From the cell containing the given text, extract its center point as (x, y) coordinate. 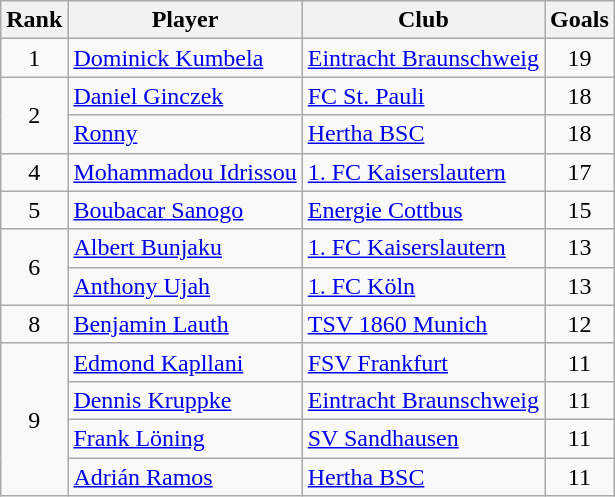
Goals (580, 20)
Player (185, 20)
12 (580, 324)
1 (34, 58)
9 (34, 419)
5 (34, 210)
Energie Cottbus (423, 210)
Albert Bunjaku (185, 248)
Anthony Ujah (185, 286)
6 (34, 267)
1. FC Köln (423, 286)
Edmond Kapllani (185, 362)
2 (34, 115)
Ronny (185, 134)
Adrián Ramos (185, 477)
Mohammadou Idrissou (185, 172)
17 (580, 172)
Dennis Kruppke (185, 400)
Dominick Kumbela (185, 58)
Club (423, 20)
TSV 1860 Munich (423, 324)
FSV Frankfurt (423, 362)
15 (580, 210)
FC St. Pauli (423, 96)
Daniel Ginczek (185, 96)
Boubacar Sanogo (185, 210)
Frank Löning (185, 438)
Benjamin Lauth (185, 324)
SV Sandhausen (423, 438)
4 (34, 172)
8 (34, 324)
19 (580, 58)
Rank (34, 20)
